Find where the given text appears and provide that cell's center as [X, Y] coordinate. 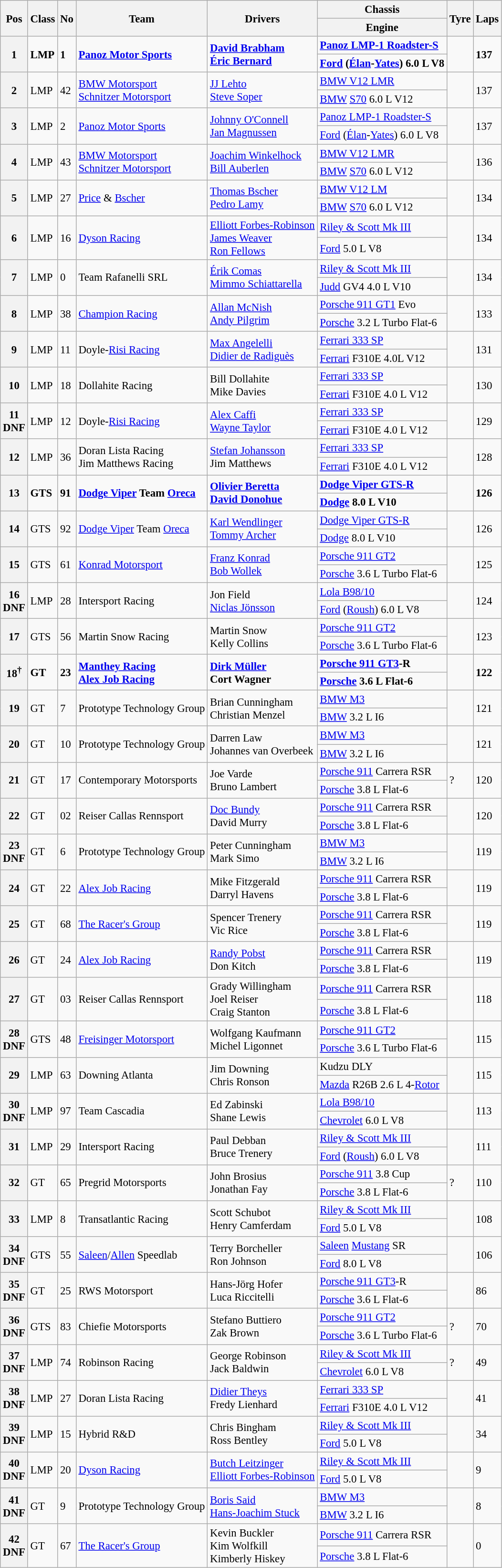
Wolfgang Kaufmann Michel Ligonnet [262, 1039]
Doran Lista Racing Jim Matthews Racing [142, 457]
Contemporary Motorsports [142, 780]
48 [67, 1039]
38DNF [14, 1398]
Porsche 911 GT1 Evo [382, 305]
Class [43, 18]
Butch Leitzinger Elliott Forbes-Robinson [262, 1470]
39DNF [14, 1434]
83 [67, 1326]
91 [67, 493]
02 [67, 816]
Jim Downing Chris Ronson [262, 1075]
Stefano Buttiero Zak Brown [262, 1326]
Kevin Buckler Kim Wolfkill Kimberly Hiskey [262, 1546]
28 [67, 601]
Franz Konrad Bob Wollek [262, 564]
70 [488, 1326]
Drivers [262, 18]
33 [14, 1218]
Team Rafanelli SRL [142, 278]
Hybrid R&D [142, 1434]
Pos [14, 18]
Érik Comas Mimmo Schiattarella [262, 278]
Engine [382, 28]
Porsche 911 3.8 Cup [382, 1174]
74 [67, 1363]
106 [488, 1255]
Olivier Beretta David Donohue [262, 493]
13 [14, 493]
97 [67, 1111]
67 [67, 1546]
Randy Pobst Don Kitch [262, 960]
110 [488, 1183]
131 [488, 350]
Ford 8.0 L V8 [382, 1264]
5 [14, 198]
Dirk Müller Cort Wagner [262, 672]
23 [67, 672]
18† [14, 672]
18 [67, 385]
Champion Racing [142, 313]
Saleen/Allen Speedlab [142, 1255]
Manthey Racing Alex Job Racing [142, 672]
Martin Snow Kelly Collins [262, 637]
68 [67, 923]
No [67, 18]
30DNF [14, 1111]
43 [67, 162]
21 [14, 780]
31 [14, 1147]
Mike Fitzgerald Darryl Havens [262, 888]
RWS Motorsport [142, 1290]
130 [488, 385]
37DNF [14, 1363]
35DNF [14, 1290]
55 [67, 1255]
JJ Lehto Steve Soper [262, 90]
Karl Wendlinger Tommy Archer [262, 529]
Laps [488, 18]
108 [488, 1218]
49 [488, 1363]
61 [67, 564]
11 [67, 350]
Chris Bingham Ross Bentley [262, 1434]
Johnny O'Connell Jan Magnussen [262, 126]
BMW V12 LM [382, 189]
Stefan Johansson Jim Matthews [262, 457]
Chiefie Motorsports [142, 1326]
Team Cascadia [142, 1111]
111 [488, 1147]
Tyre [460, 18]
Doc Bundy David Murry [262, 816]
Darren Law Johannes van Overbeek [262, 744]
Konrad Motorsport [142, 564]
Joe Varde Bruno Lambert [262, 780]
19 [14, 709]
34DNF [14, 1255]
86 [488, 1290]
Grady Willingham Joel Reiser Craig Stanton [262, 999]
42DNF [14, 1546]
16 [67, 238]
Team [142, 18]
Alex Caffi Wayne Taylor [262, 421]
113 [488, 1111]
136 [488, 162]
Freisinger Motorsport [142, 1039]
Mazda R26B 2.6 L 4-Rotor [382, 1084]
Kudzu DLY [382, 1066]
124 [488, 601]
41 [488, 1398]
28DNF [14, 1039]
63 [67, 1075]
Transatlantic Racing [142, 1218]
Robinson Racing [142, 1363]
Joachim Winkelhock Bill Auberlen [262, 162]
26 [14, 960]
Allan McNish Andy Pilgrim [262, 313]
03 [67, 999]
Doran Lista Racing [142, 1398]
16DNF [14, 601]
65 [67, 1183]
128 [488, 457]
Judd GV4 4.0 L V10 [382, 286]
14 [14, 529]
40DNF [14, 1470]
David Brabham Éric Bernard [262, 54]
123 [488, 637]
Brian Cunningham Christian Menzel [262, 709]
Chassis [382, 10]
Boris Said Hans-Joachim Stuck [262, 1506]
129 [488, 421]
Paul Debban Bruce Trenery [262, 1147]
Scott Schubot Henry Camferdam [262, 1218]
118 [488, 999]
34 [488, 1434]
Martin Snow Racing [142, 637]
Max Angelelli Didier de Radiguès [262, 350]
Downing Atlanta [142, 1075]
Spencer Trenery Vic Rice [262, 923]
36DNF [14, 1326]
Porsche 3.2 L Turbo Flat-6 [382, 322]
38 [67, 313]
Hans-Jörg Hofer Luca Riccitelli [262, 1290]
Ferrari F310E 4.0L V12 [382, 359]
32 [14, 1183]
11DNF [14, 421]
3 [14, 126]
Peter Cunningham Mark Simo [262, 852]
92 [67, 529]
Jon Field Niclas Jönsson [262, 601]
56 [67, 637]
Price & Bscher [142, 198]
125 [488, 564]
42 [67, 90]
122 [488, 672]
Pregrid Motorsports [142, 1183]
John Brosius Jonathan Fay [262, 1183]
4 [14, 162]
Bill Dollahite Mike Davies [262, 385]
Dollahite Racing [142, 385]
23DNF [14, 852]
Terry Borcheller Ron Johnson [262, 1255]
36 [67, 457]
Didier Theys Fredy Lienhard [262, 1398]
Elliott Forbes-Robinson James Weaver Ron Fellows [262, 238]
Thomas Bscher Pedro Lamy [262, 198]
Ed Zabinski Shane Lewis [262, 1111]
Saleen Mustang SR [382, 1246]
41DNF [14, 1506]
George Robinson Jack Baldwin [262, 1363]
133 [488, 313]
